Find where the given text appears and provide that cell's center as (X, Y) coordinate. 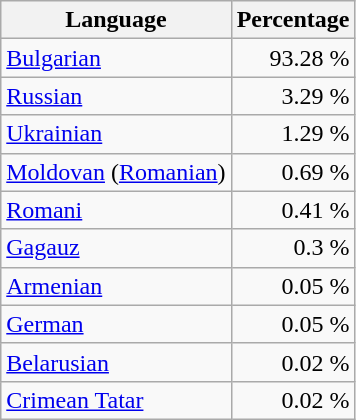
Romani (116, 210)
Moldovan (Romanian) (116, 172)
Crimean Tatar (116, 400)
Percentage (293, 20)
Bulgarian (116, 58)
Gagauz (116, 248)
German (116, 324)
Ukrainian (116, 134)
0.69 % (293, 172)
0.3 % (293, 248)
Armenian (116, 286)
93.28 % (293, 58)
0.41 % (293, 210)
Language (116, 20)
1.29 % (293, 134)
Russian (116, 96)
Belarusian (116, 362)
3.29 % (293, 96)
